From the cell containing the given text, extract its center point as [x, y] coordinate. 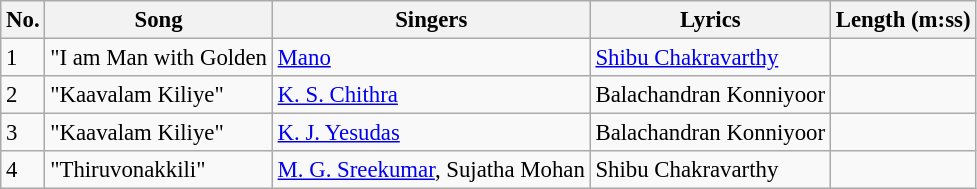
M. G. Sreekumar, Sujatha Mohan [431, 170]
No. [23, 20]
Song [158, 20]
4 [23, 170]
K. S. Chithra [431, 95]
2 [23, 95]
3 [23, 133]
"I am Man with Golden [158, 58]
Singers [431, 20]
Mano [431, 58]
1 [23, 58]
"Thiruvonakkili" [158, 170]
K. J. Yesudas [431, 133]
Length (m:ss) [902, 20]
Lyrics [710, 20]
